Capture the cell that displays the provided text and extract its (x, y) central coordinate. 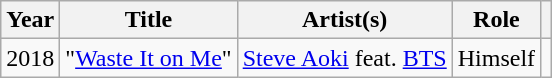
2018 (30, 58)
Role (496, 20)
Year (30, 20)
"Waste It on Me" (148, 58)
Title (148, 20)
Artist(s) (344, 20)
Steve Aoki feat. BTS (344, 58)
Himself (496, 58)
